Return the [x, y] coordinate for the center point of the cell that contains the specified text.  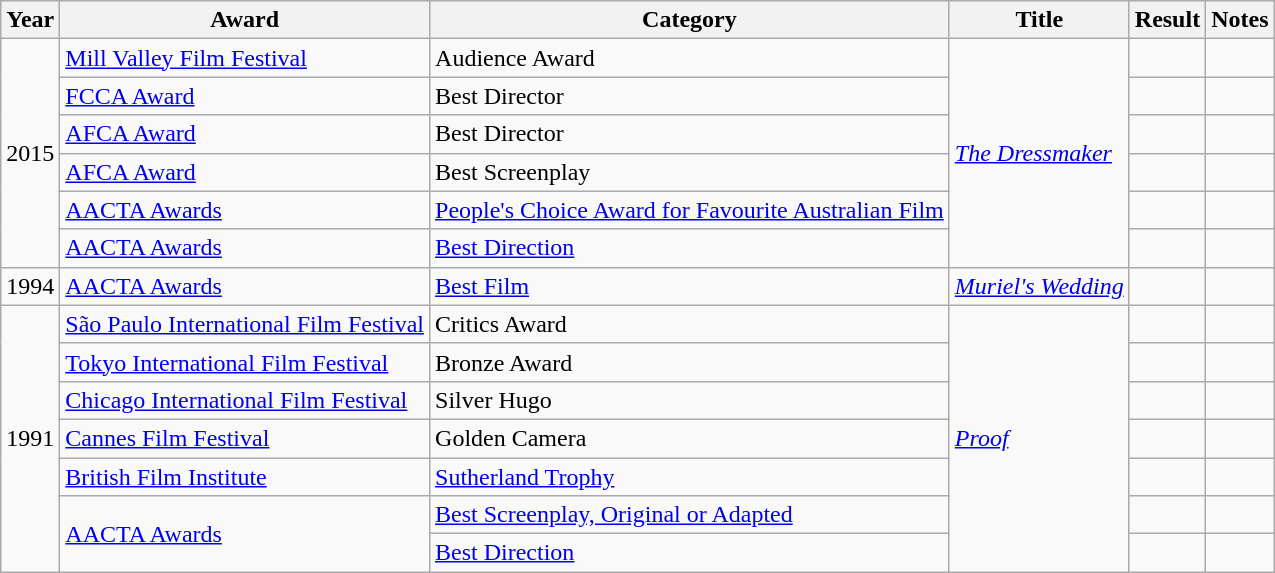
Proof [1039, 438]
Title [1039, 20]
Best Screenplay [690, 172]
São Paulo International Film Festival [245, 324]
Cannes Film Festival [245, 438]
Muriel's Wedding [1039, 286]
Best Screenplay, Original or Adapted [690, 515]
Year [30, 20]
Golden Camera [690, 438]
Silver Hugo [690, 400]
FCCA Award [245, 96]
British Film Institute [245, 477]
Award [245, 20]
Bronze Award [690, 362]
Best Film [690, 286]
1994 [30, 286]
Chicago International Film Festival [245, 400]
Notes [1240, 20]
People's Choice Award for Favourite Australian Film [690, 210]
Mill Valley Film Festival [245, 58]
Critics Award [690, 324]
2015 [30, 153]
Tokyo International Film Festival [245, 362]
Audience Award [690, 58]
Category [690, 20]
Sutherland Trophy [690, 477]
1991 [30, 438]
The Dressmaker [1039, 153]
Result [1167, 20]
